Search for the cell housing the specified text and yield its (X, Y) center coordinate. 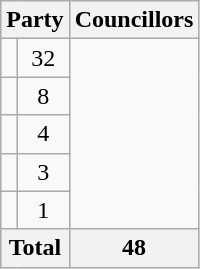
32 (43, 58)
8 (43, 96)
Councillors (134, 20)
1 (43, 210)
Total (35, 248)
3 (43, 172)
Party (35, 20)
48 (134, 248)
4 (43, 134)
